Capture the cell that displays the provided text and extract its [X, Y] central coordinate. 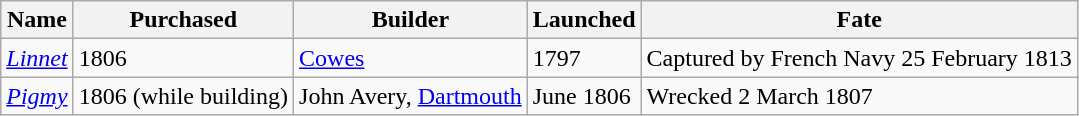
Purchased [183, 20]
1806 [183, 58]
Linnet [37, 58]
1806 (while building) [183, 96]
Captured by French Navy 25 February 1813 [859, 58]
John Avery, Dartmouth [411, 96]
Pigmy [37, 96]
June 1806 [584, 96]
Launched [584, 20]
Cowes [411, 58]
Wrecked 2 March 1807 [859, 96]
1797 [584, 58]
Builder [411, 20]
Name [37, 20]
Fate [859, 20]
